Locate the cell with the specified text and output its (x, y) center coordinate. 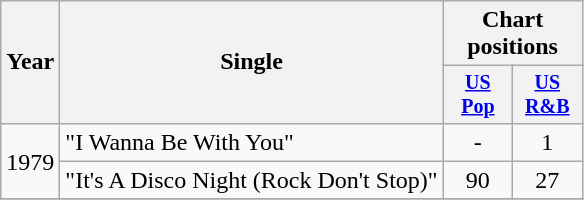
USPop (478, 94)
27 (548, 180)
1 (548, 142)
USR&B (548, 94)
"I Wanna Be With You" (252, 142)
Single (252, 62)
Year (30, 62)
Chart positions (512, 34)
90 (478, 180)
1979 (30, 161)
- (478, 142)
"It's A Disco Night (Rock Don't Stop)" (252, 180)
